Locate the cell with the specified text and output its [x, y] center coordinate. 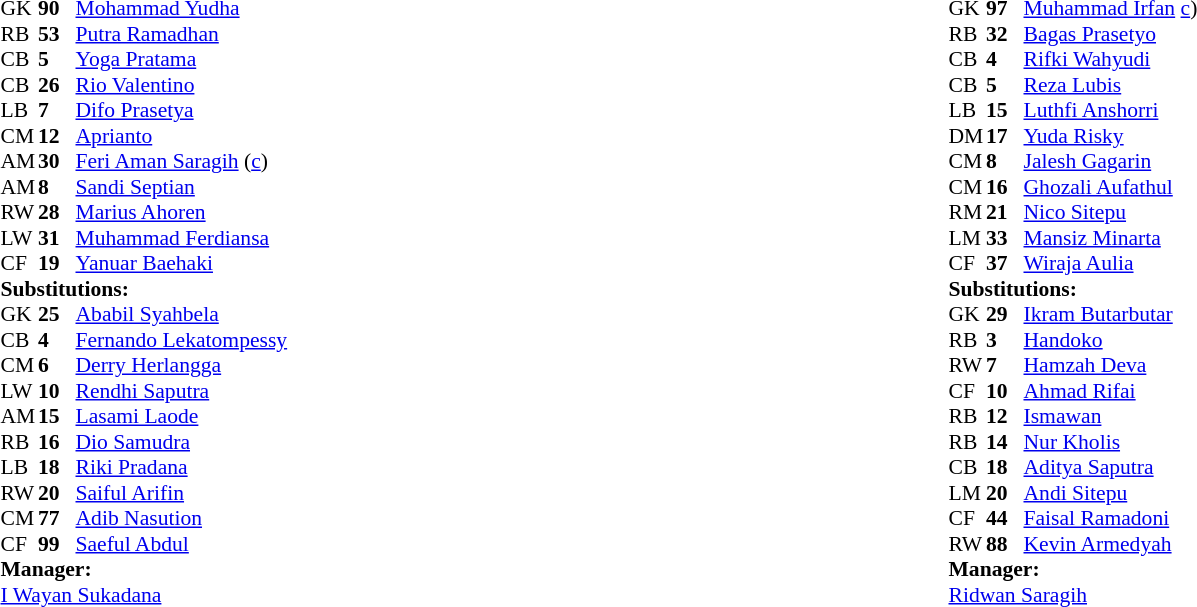
3 [1005, 340]
Saiful Arifin [182, 493]
Feri Aman Saragih (c) [182, 161]
6 [57, 365]
Putra Ramadhan [182, 34]
Aprianto [182, 136]
Lasami Laode [182, 417]
26 [57, 85]
Yoga Pratama [182, 59]
77 [57, 519]
31 [57, 238]
Marius Ahoren [182, 213]
33 [1005, 238]
Sandi Septian [182, 187]
Yanuar Baehaki [182, 263]
Derry Herlangga [182, 365]
25 [57, 315]
RM [967, 213]
21 [1005, 213]
14 [1005, 442]
Dio Samudra [182, 442]
Difo Prasetya [182, 111]
Rio Valentino [182, 85]
Adib Nasution [182, 519]
44 [1005, 519]
53 [57, 34]
88 [1005, 544]
99 [57, 544]
37 [1005, 263]
29 [1005, 315]
30 [57, 161]
28 [57, 213]
DM [967, 136]
Muhammad Ferdiansa [182, 238]
Ababil Syahbela [182, 315]
17 [1005, 136]
Rendhi Saputra [182, 391]
Saeful Abdul [182, 544]
32 [1005, 34]
Fernando Lekatompessy [182, 340]
19 [57, 263]
Riki Pradana [182, 467]
